Determine the (x, y) coordinate at the center of the cell enclosing the given text.  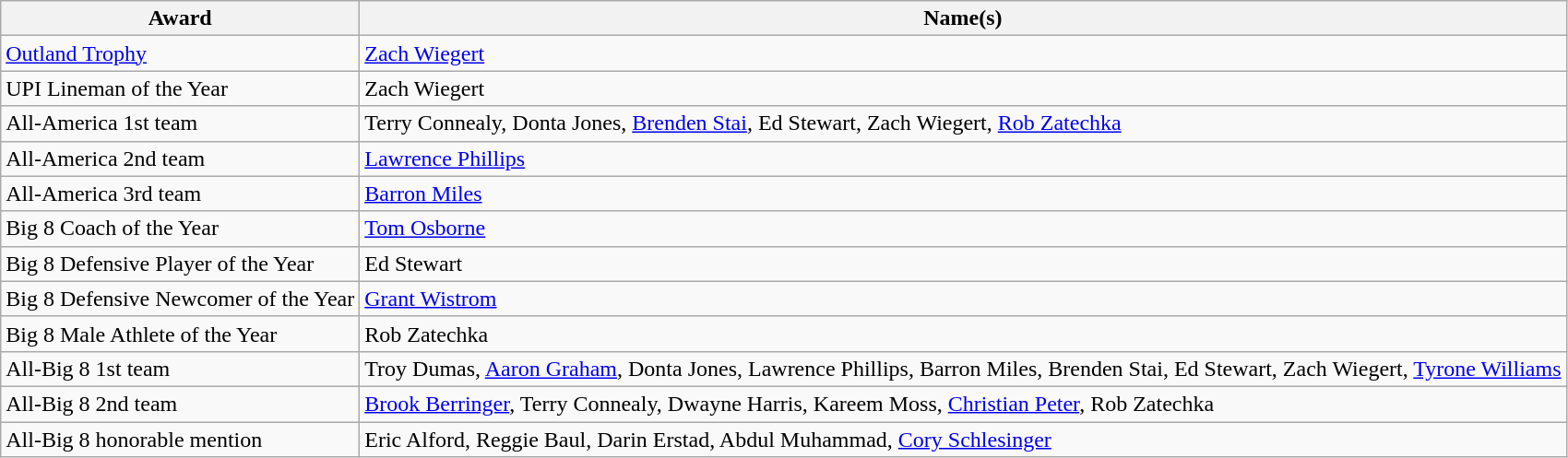
Terry Connealy, Donta Jones, Brenden Stai, Ed Stewart, Zach Wiegert, Rob Zatechka (963, 123)
All-America 1st team (181, 123)
Lawrence Phillips (963, 159)
All-Big 8 honorable mention (181, 440)
Eric Alford, Reggie Baul, Darin Erstad, Abdul Muhammad, Cory Schlesinger (963, 440)
Brook Berringer, Terry Connealy, Dwayne Harris, Kareem Moss, Christian Peter, Rob Zatechka (963, 404)
All-Big 8 1st team (181, 369)
Ed Stewart (963, 264)
Grant Wistrom (963, 299)
Tom Osborne (963, 229)
Big 8 Defensive Player of the Year (181, 264)
Big 8 Male Athlete of the Year (181, 334)
All-Big 8 2nd team (181, 404)
Outland Trophy (181, 53)
Award (181, 18)
Big 8 Coach of the Year (181, 229)
UPI Lineman of the Year (181, 88)
All-America 2nd team (181, 159)
All-America 3rd team (181, 194)
Rob Zatechka (963, 334)
Troy Dumas, Aaron Graham, Donta Jones, Lawrence Phillips, Barron Miles, Brenden Stai, Ed Stewart, Zach Wiegert, Tyrone Williams (963, 369)
Barron Miles (963, 194)
Name(s) (963, 18)
Big 8 Defensive Newcomer of the Year (181, 299)
